Capture the cell that displays the provided text and extract its (X, Y) central coordinate. 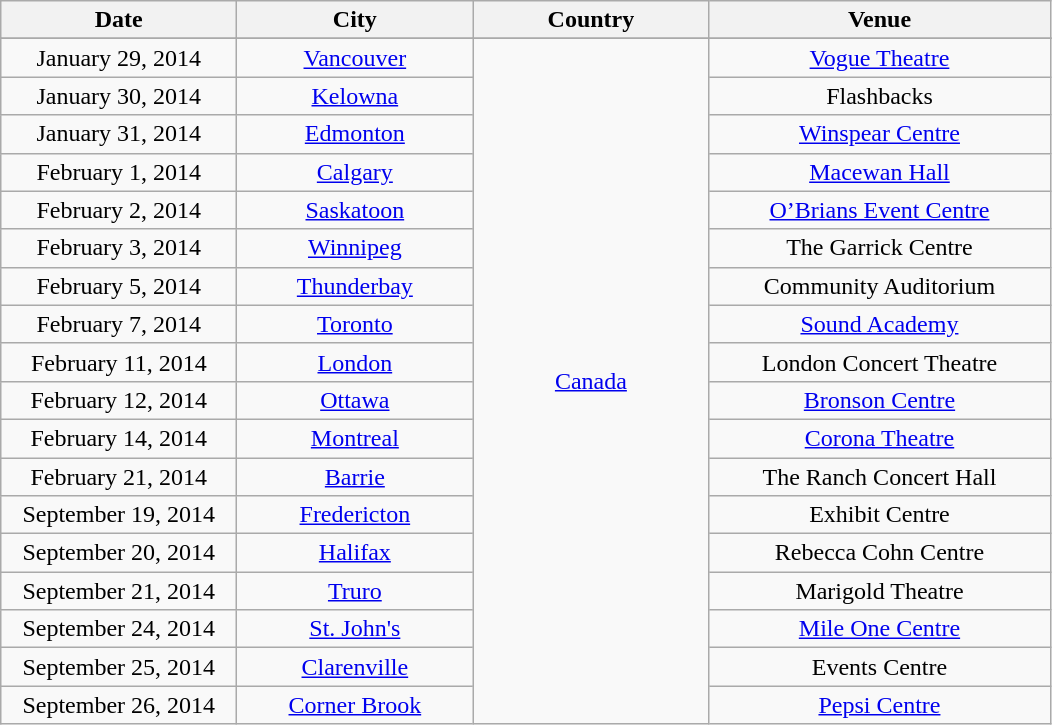
Vogue Theatre (880, 58)
February 2, 2014 (119, 210)
Vancouver (355, 58)
Date (119, 20)
February 3, 2014 (119, 248)
Halifax (355, 553)
Saskatoon (355, 210)
February 5, 2014 (119, 286)
September 25, 2014 (119, 667)
Ottawa (355, 400)
September 19, 2014 (119, 515)
Winnipeg (355, 248)
February 11, 2014 (119, 362)
Mile One Centre (880, 629)
Barrie (355, 477)
Fredericton (355, 515)
Events Centre (880, 667)
London (355, 362)
Community Auditorium (880, 286)
Montreal (355, 438)
O’Brians Event Centre (880, 210)
Calgary (355, 172)
September 20, 2014 (119, 553)
Thunderbay (355, 286)
February 14, 2014 (119, 438)
City (355, 20)
The Garrick Centre (880, 248)
Pepsi Centre (880, 705)
Flashbacks (880, 96)
Truro (355, 591)
September 21, 2014 (119, 591)
Exhibit Centre (880, 515)
February 1, 2014 (119, 172)
Corner Brook (355, 705)
Country (591, 20)
January 30, 2014 (119, 96)
Winspear Centre (880, 134)
St. John's (355, 629)
January 31, 2014 (119, 134)
February 21, 2014 (119, 477)
Canada (591, 382)
Edmonton (355, 134)
Venue (880, 20)
London Concert Theatre (880, 362)
September 24, 2014 (119, 629)
Toronto (355, 324)
Sound Academy (880, 324)
Bronson Centre (880, 400)
Kelowna (355, 96)
The Ranch Concert Hall (880, 477)
February 7, 2014 (119, 324)
Rebecca Cohn Centre (880, 553)
Corona Theatre (880, 438)
Marigold Theatre (880, 591)
Clarenville (355, 667)
Macewan Hall (880, 172)
February 12, 2014 (119, 400)
September 26, 2014 (119, 705)
January 29, 2014 (119, 58)
